Output the [X, Y] coordinate of the center of the cell containing the given text.  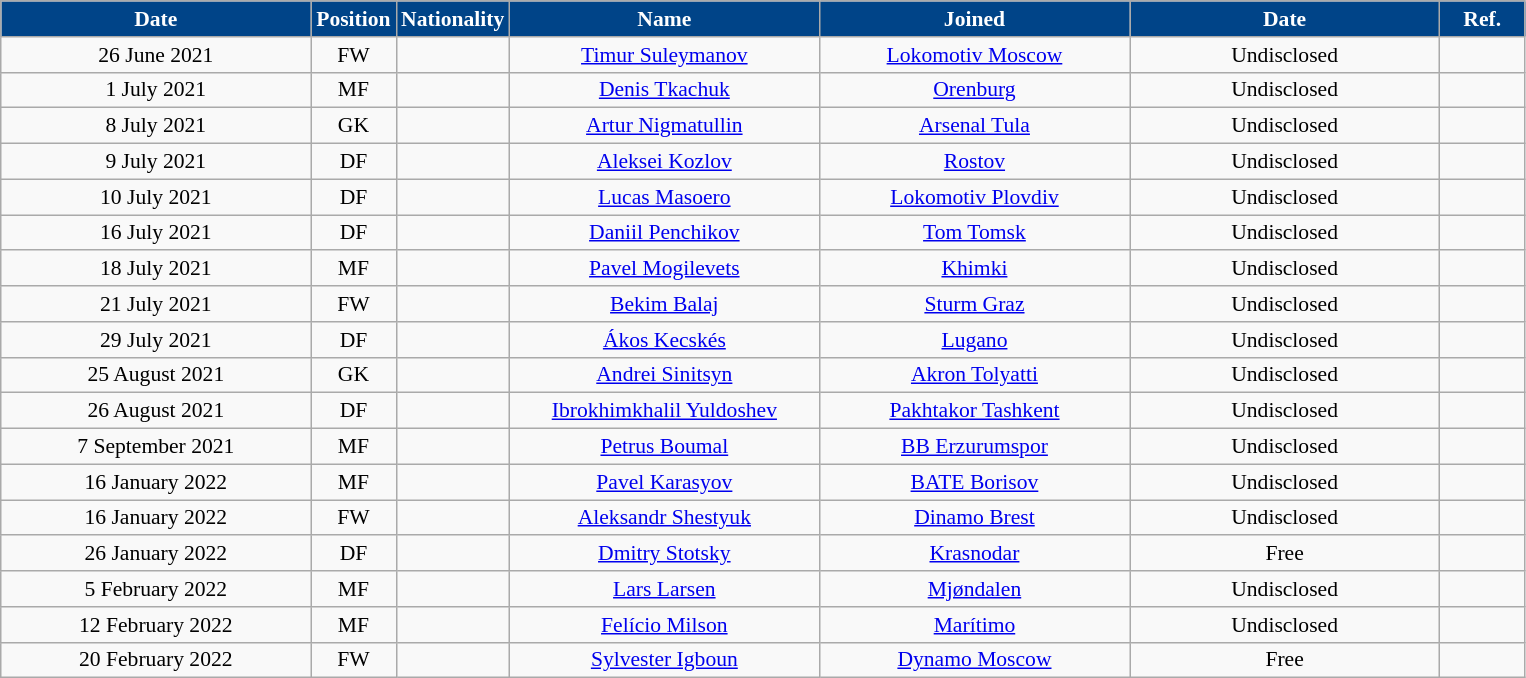
9 July 2021 [156, 162]
Bekim Balaj [664, 304]
Denis Tkachuk [664, 90]
Ákos Kecskés [664, 340]
18 July 2021 [156, 269]
Dinamo Brest [974, 518]
Khimki [974, 269]
8 July 2021 [156, 126]
5 February 2022 [156, 589]
1 July 2021 [156, 90]
Akron Tolyatti [974, 375]
Felício Milson [664, 625]
Rostov [974, 162]
Daniil Penchikov [664, 233]
Dynamo Moscow [974, 660]
26 August 2021 [156, 411]
Dmitry Stotsky [664, 554]
Andrei Sinitsyn [664, 375]
26 January 2022 [156, 554]
Sturm Graz [974, 304]
Lokomotiv Moscow [974, 55]
Joined [974, 19]
Mjøndalen [974, 589]
Pavel Karasyov [664, 482]
Pavel Mogilevets [664, 269]
16 July 2021 [156, 233]
Marítimo [974, 625]
12 February 2022 [156, 625]
7 September 2021 [156, 447]
20 February 2022 [156, 660]
Name [664, 19]
Aleksei Kozlov [664, 162]
Tom Tomsk [974, 233]
Krasnodar [974, 554]
Artur Nigmatullin [664, 126]
Ref. [1482, 19]
Lokomotiv Plovdiv [974, 197]
Lugano [974, 340]
BATE Borisov [974, 482]
25 August 2021 [156, 375]
Lars Larsen [664, 589]
BB Erzurumspor [974, 447]
10 July 2021 [156, 197]
Petrus Boumal [664, 447]
Lucas Masoero [664, 197]
21 July 2021 [156, 304]
Arsenal Tula [974, 126]
Sylvester Igboun [664, 660]
Nationality [452, 19]
Timur Suleymanov [664, 55]
Pakhtakor Tashkent [974, 411]
Aleksandr Shestyuk [664, 518]
Position [354, 19]
Orenburg [974, 90]
26 June 2021 [156, 55]
Ibrokhimkhalil Yuldoshev [664, 411]
29 July 2021 [156, 340]
